Pinpoint the cell where the given text exists, returning its (x, y) midpoint coordinate. 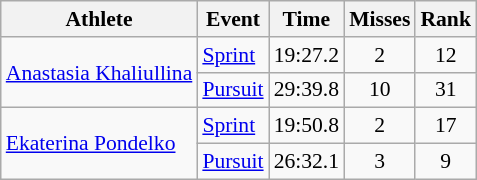
12 (446, 55)
Time (306, 19)
19:50.8 (306, 126)
31 (446, 90)
17 (446, 126)
Misses (380, 19)
Anastasia Khaliullina (100, 72)
26:32.1 (306, 162)
3 (380, 162)
Event (232, 19)
29:39.8 (306, 90)
19:27.2 (306, 55)
Ekaterina Pondelko (100, 144)
10 (380, 90)
9 (446, 162)
Rank (446, 19)
Athlete (100, 19)
